Return the (X, Y) coordinate for the center point of the cell that contains the specified text.  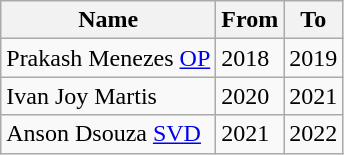
From (250, 20)
2018 (250, 58)
To (314, 20)
Name (108, 20)
Prakash Menezes OP (108, 58)
2020 (250, 96)
2022 (314, 134)
2019 (314, 58)
Anson Dsouza SVD (108, 134)
Ivan Joy Martis (108, 96)
